Search for the cell housing the specified text and yield its [x, y] center coordinate. 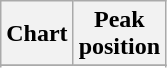
Peakposition [119, 34]
Chart [37, 34]
